Find where the given text appears and provide that cell's center as (x, y) coordinate. 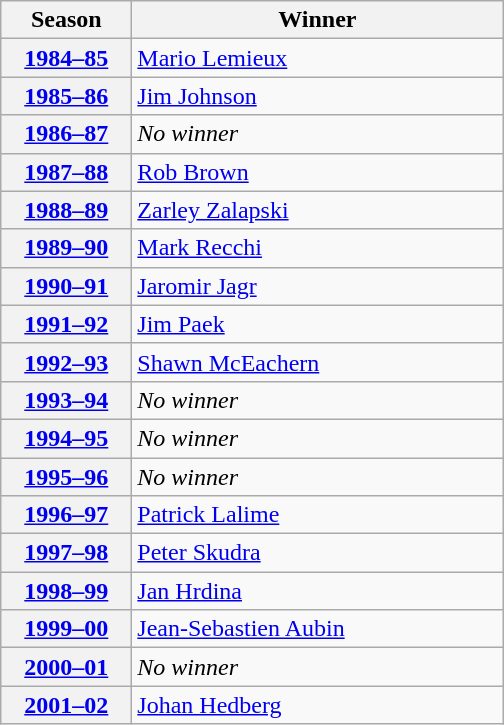
Jaromir Jagr (318, 286)
2000–01 (66, 667)
1993–94 (66, 400)
Jean-Sebastien Aubin (318, 629)
1986–87 (66, 134)
1995–96 (66, 477)
Rob Brown (318, 172)
1996–97 (66, 515)
1987–88 (66, 172)
Zarley Zalapski (318, 210)
1984–85 (66, 58)
Patrick Lalime (318, 515)
1989–90 (66, 248)
Mario Lemieux (318, 58)
Johan Hedberg (318, 705)
Mark Recchi (318, 248)
1999–00 (66, 629)
Peter Skudra (318, 553)
Shawn McEachern (318, 362)
Jan Hrdina (318, 591)
1991–92 (66, 324)
1998–99 (66, 591)
2001–02 (66, 705)
1994–95 (66, 438)
Winner (318, 20)
1990–91 (66, 286)
1985–86 (66, 96)
1988–89 (66, 210)
1992–93 (66, 362)
1997–98 (66, 553)
Jim Paek (318, 324)
Season (66, 20)
Jim Johnson (318, 96)
